Determine the [X, Y] coordinate at the center of the cell enclosing the given text.  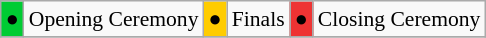
Closing Ceremony [400, 19]
Opening Ceremony [114, 19]
Finals [258, 19]
